Identify which cell holds the provided text, then report its [X, Y] central coordinate. 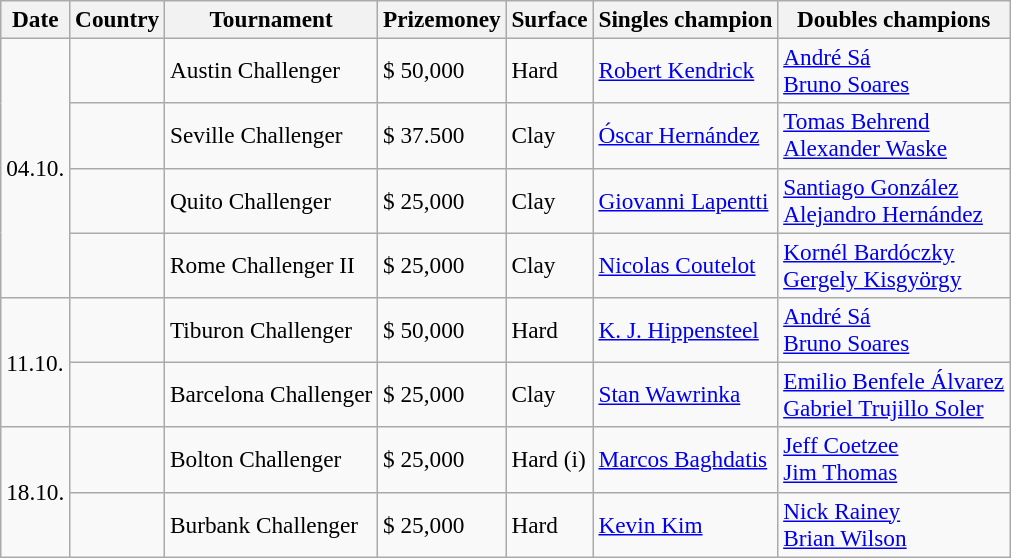
Quito Challenger [272, 200]
Óscar Hernández [686, 136]
Nick Rainey Brian Wilson [894, 524]
04.10. [36, 168]
Kornél Bardóczky Gergely Kisgyörgy [894, 264]
Doubles champions [894, 19]
K. J. Hippensteel [686, 330]
Emilio Benfele Álvarez Gabriel Trujillo Soler [894, 394]
Stan Wawrinka [686, 394]
Hard (i) [550, 460]
Barcelona Challenger [272, 394]
Seville Challenger [272, 136]
Singles champion [686, 19]
Tournament [272, 19]
Tomas Behrend Alexander Waske [894, 136]
Robert Kendrick [686, 70]
Giovanni Lapentti [686, 200]
18.10. [36, 492]
Country [118, 19]
Prizemoney [442, 19]
Kevin Kim [686, 524]
Santiago González Alejandro Hernández [894, 200]
Jeff Coetzee Jim Thomas [894, 460]
Tiburon Challenger [272, 330]
Date [36, 19]
$ 37.500 [442, 136]
Marcos Baghdatis [686, 460]
Rome Challenger II [272, 264]
Austin Challenger [272, 70]
Surface [550, 19]
11.10. [36, 362]
Nicolas Coutelot [686, 264]
Burbank Challenger [272, 524]
Bolton Challenger [272, 460]
